Return the (X, Y) coordinate for the center point of the cell that contains the specified text.  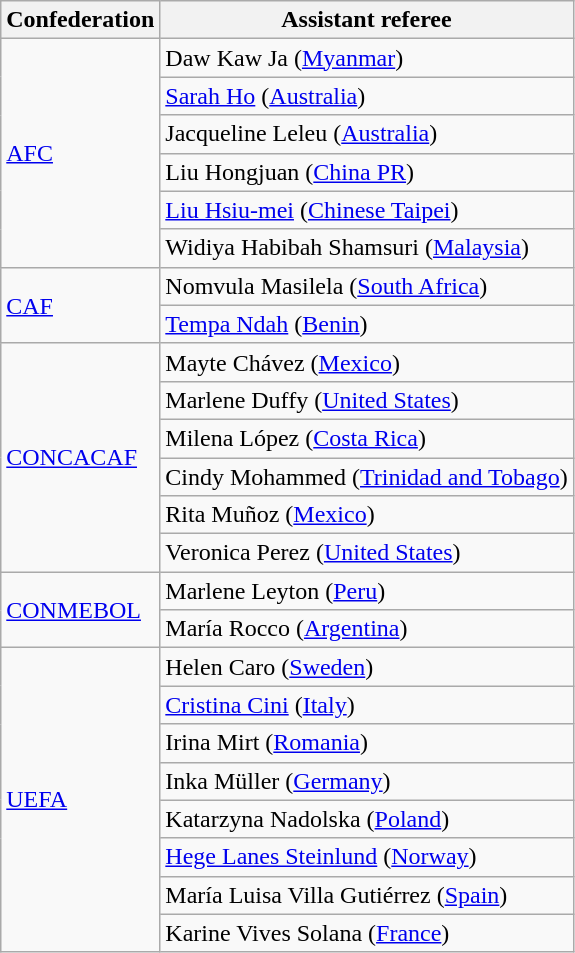
Liu Hsiu-mei (Chinese Taipei) (366, 210)
Sarah Ho (Australia) (366, 96)
María Luisa Villa Gutiérrez (Spain) (366, 895)
Liu Hongjuan (China PR) (366, 172)
Veronica Perez (United States) (366, 553)
Cristina Cini (Italy) (366, 705)
Mayte Chávez (Mexico) (366, 362)
CONCACAF (80, 457)
Assistant referee (366, 20)
Jacqueline Leleu (Australia) (366, 134)
UEFA (80, 800)
Widiya Habibah Shamsuri (Malaysia) (366, 248)
Cindy Mohammed (Trinidad and Tobago) (366, 477)
Hege Lanes Steinlund (Norway) (366, 857)
María Rocco (Argentina) (366, 629)
CONMEBOL (80, 610)
Daw Kaw Ja (Myanmar) (366, 58)
Tempa Ndah (Benin) (366, 324)
Marlene Leyton (Peru) (366, 591)
CAF (80, 305)
Confederation (80, 20)
Katarzyna Nadolska (Poland) (366, 819)
Nomvula Masilela (South Africa) (366, 286)
Helen Caro (Sweden) (366, 667)
Karine Vives Solana (France) (366, 933)
Marlene Duffy (United States) (366, 400)
Rita Muñoz (Mexico) (366, 515)
Inka Müller (Germany) (366, 781)
Irina Mirt (Romania) (366, 743)
AFC (80, 153)
Milena López (Costa Rica) (366, 438)
